Output the [x, y] coordinate of the center of the cell containing the given text.  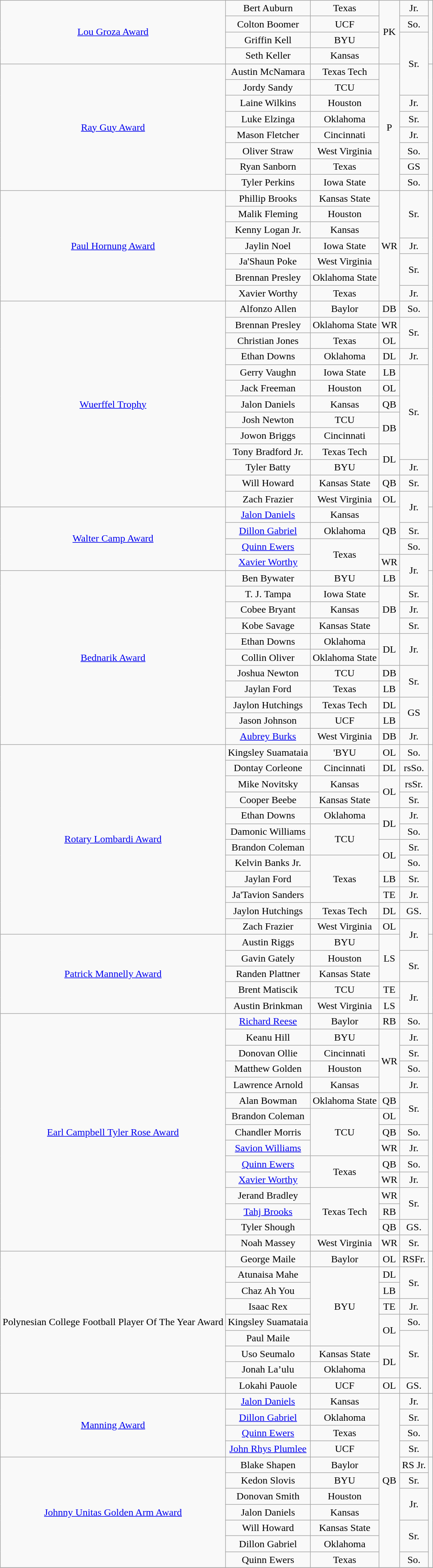
Rotary Lombardi Award [113, 839]
Damonic Williams [268, 831]
Mike Novitsky [268, 784]
Richard Reese [268, 1021]
Paul Hornung Award [113, 246]
Dontay Corleone [268, 768]
Tyler Batty [268, 467]
Alan Bowman [268, 1101]
Tahj Brooks [268, 1212]
PK [389, 32]
Tyler Shough [268, 1227]
Kobe Savage [268, 626]
Mason Fletcher [268, 135]
Donovan Smith [268, 1496]
Uso Seumalo [268, 1354]
Keanu Hill [268, 1037]
Brent Matiscik [268, 990]
Lokahi Pauole [268, 1385]
Kelvin Banks Jr. [268, 863]
Laine Wilkins [268, 103]
Austin Brinkman [268, 1006]
Chandler Morris [268, 1132]
Ray Guy Award [113, 127]
RSFr. [414, 1259]
Manning Award [113, 1425]
Collin Oliver [268, 657]
John Rhys Plumlee [268, 1449]
RS Jr. [414, 1464]
Jonah La’ulu [268, 1370]
Lou Groza Award [113, 32]
T. J. Tampa [268, 594]
P [389, 127]
Cobee Bryant [268, 610]
Bert Auburn [268, 8]
Josh Newton [268, 420]
Kedon Slovis [268, 1481]
Lawrence Arnold [268, 1085]
Polynesian College Football Player Of The Year Award [113, 1323]
Johnny Unitas Golden Arm Award [113, 1512]
Jack Freeman [268, 388]
Jerand Bradley [268, 1195]
George Maile [268, 1259]
Randen Plattner [268, 974]
Seth Keller [268, 56]
Jordy Sandy [268, 87]
'BYU [344, 752]
Savion Williams [268, 1148]
Cooper Beebe [268, 800]
Tony Bradford Jr. [268, 451]
rsSo. [414, 768]
Earl Campbell Tyler Rose Award [113, 1132]
Matthew Golden [268, 1069]
Kenny Logan Jr. [268, 230]
Austin McNamara [268, 72]
Ben Bywater [268, 578]
Walter Camp Award [113, 539]
Aubrey Burks [268, 737]
Patrick Mannelly Award [113, 974]
Atunaisa Mahe [268, 1275]
Gerry Vaughn [268, 372]
rsSr. [414, 784]
Chaz Ah You [268, 1291]
Griffin Kell [268, 40]
Austin Riggs [268, 942]
Colton Boomer [268, 24]
Tyler Perkins [268, 182]
Jowon Briggs [268, 435]
Oliver Straw [268, 151]
Ryan Sanborn [268, 166]
Jason Johnson [268, 721]
Jaylin Noel [268, 246]
Alfonzo Allen [268, 309]
Bednarik Award [113, 657]
Wuerffel Trophy [113, 404]
Paul Maile [268, 1338]
Christian Jones [268, 341]
Malik Fleming [268, 214]
Phillip Brooks [268, 198]
Luke Elzinga [268, 119]
Ja'Tavion Sanders [268, 895]
Isaac Rex [268, 1306]
Gavin Gately [268, 958]
Ja'Shaun Poke [268, 262]
Blake Shapen [268, 1464]
Noah Massey [268, 1243]
Donovan Ollie [268, 1053]
Joshua Newton [268, 673]
